From the cell containing the given text, extract its center point as [X, Y] coordinate. 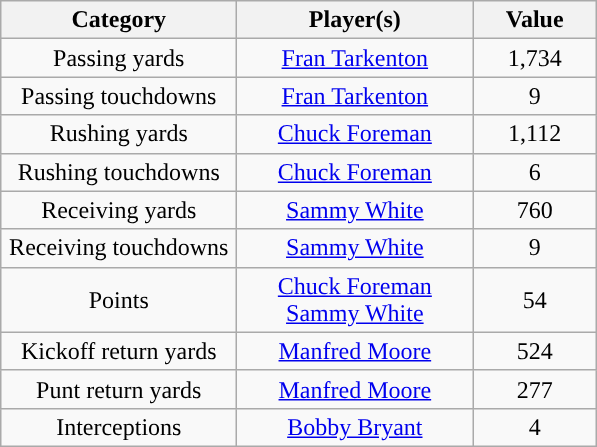
Value [535, 20]
54 [535, 300]
1,734 [535, 58]
760 [535, 210]
Interceptions [119, 427]
Category [119, 20]
Receiving yards [119, 210]
Rushing yards [119, 134]
1,112 [535, 134]
4 [535, 427]
Player(s) [355, 20]
Punt return yards [119, 389]
Chuck Foreman Sammy White [355, 300]
Rushing touchdowns [119, 172]
Receiving touchdowns [119, 248]
524 [535, 351]
Points [119, 300]
Kickoff return yards [119, 351]
Bobby Bryant [355, 427]
Passing yards [119, 58]
277 [535, 389]
Passing touchdowns [119, 96]
6 [535, 172]
